From the cell containing the given text, extract its center point as (x, y) coordinate. 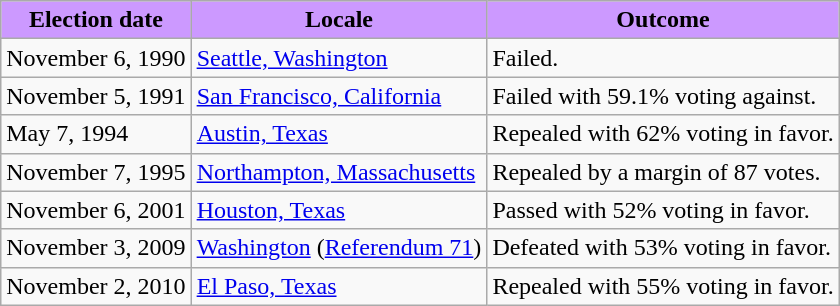
Outcome (663, 20)
November 6, 2001 (96, 210)
Houston, Texas (339, 210)
November 6, 1990 (96, 58)
Washington (Referendum 71) (339, 248)
Repealed by a margin of 87 votes. (663, 172)
Failed. (663, 58)
November 5, 1991 (96, 96)
May 7, 1994 (96, 134)
Failed with 59.1% voting against. (663, 96)
Repealed with 62% voting in favor. (663, 134)
November 3, 2009 (96, 248)
Seattle, Washington (339, 58)
Election date (96, 20)
Locale (339, 20)
Austin, Texas (339, 134)
El Paso, Texas (339, 286)
San Francisco, California (339, 96)
November 7, 1995 (96, 172)
Repealed with 55% voting in favor. (663, 286)
November 2, 2010 (96, 286)
Passed with 52% voting in favor. (663, 210)
Northampton, Massachusetts (339, 172)
Defeated with 53% voting in favor. (663, 248)
